Capture the cell that displays the provided text and extract its [X, Y] central coordinate. 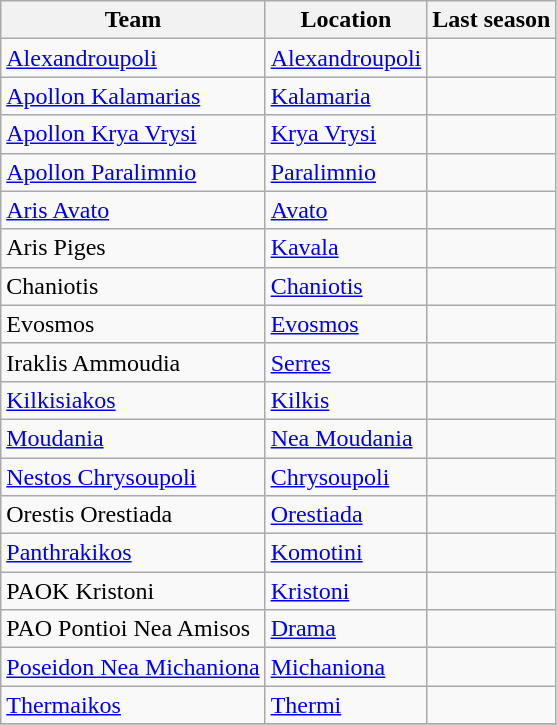
Orestis Orestiada [133, 515]
Kristoni [346, 591]
Paralimnio [346, 172]
Location [346, 20]
Nestos Chrysoupoli [133, 477]
Komotini [346, 553]
Thermi [346, 705]
Serres [346, 362]
Team [133, 20]
Kavala [346, 248]
Iraklis Ammoudia [133, 362]
Chrysoupoli [346, 477]
Kilkis [346, 400]
Apollon Krya Vrysi [133, 134]
Avato [346, 210]
Orestiada [346, 515]
Panthrakikos [133, 553]
Kalamaria [346, 96]
Thermaikos [133, 705]
Apollon Paralimnio [133, 172]
Last season [492, 20]
Krya Vrysi [346, 134]
PAO Pontioi Nea Amisos [133, 629]
Moudania [133, 438]
PAOK Kristoni [133, 591]
Nea Moudania [346, 438]
Aris Piges [133, 248]
Drama [346, 629]
Michaniona [346, 667]
Poseidon Nea Michaniona [133, 667]
Kilkisiakos [133, 400]
Aris Avato [133, 210]
Apollon Kalamarias [133, 96]
